Output the (X, Y) coordinate of the center of the cell containing the given text.  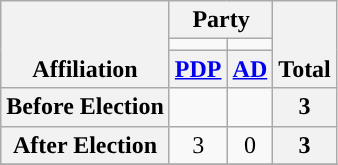
0 (250, 145)
PDP (198, 69)
AD (250, 69)
After Election (86, 145)
Affiliation (86, 44)
Total (305, 44)
Party (220, 20)
Before Election (86, 107)
